Return the (X, Y) coordinate for the center point of the cell that contains the specified text.  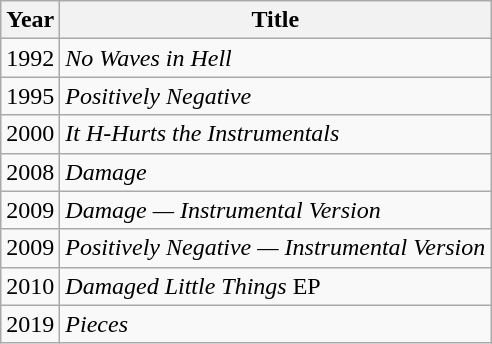
2019 (30, 324)
1995 (30, 96)
Positively Negative — Instrumental Version (276, 248)
1992 (30, 58)
Damage (276, 172)
Year (30, 20)
No Waves in Hell (276, 58)
2008 (30, 172)
Pieces (276, 324)
Title (276, 20)
Damage — Instrumental Version (276, 210)
Positively Negative (276, 96)
2010 (30, 286)
2000 (30, 134)
It H-Hurts the Instrumentals (276, 134)
Damaged Little Things EP (276, 286)
